For the text-containing cell, return its midpoint in (x, y) coordinate format. 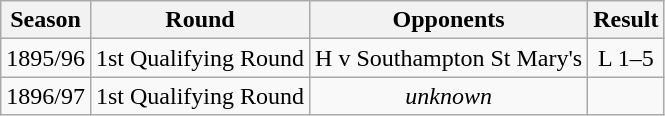
Result (626, 20)
L 1–5 (626, 58)
Opponents (449, 20)
Season (46, 20)
unknown (449, 96)
1895/96 (46, 58)
1896/97 (46, 96)
H v Southampton St Mary's (449, 58)
Round (200, 20)
